For the text-containing cell, return its midpoint in (x, y) coordinate format. 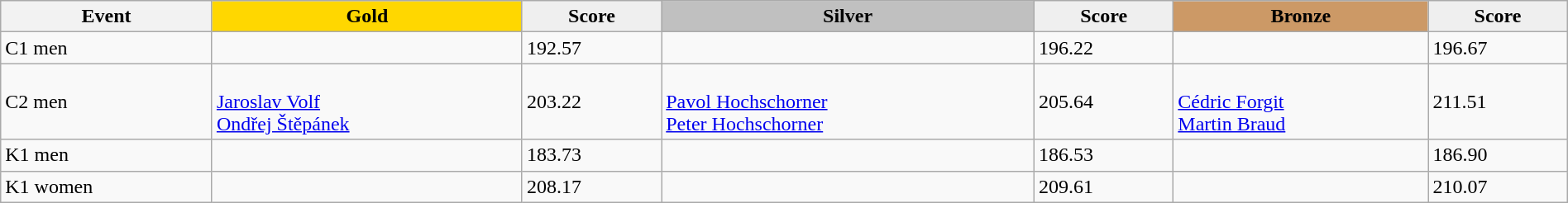
C2 men (107, 101)
Cédric ForgitMartin Braud (1301, 101)
Gold (367, 17)
Bronze (1301, 17)
K1 women (107, 186)
211.51 (1498, 101)
Pavol HochschornerPeter Hochschorner (849, 101)
208.17 (591, 186)
205.64 (1103, 101)
196.22 (1103, 48)
192.57 (591, 48)
186.90 (1498, 155)
Silver (849, 17)
203.22 (591, 101)
Jaroslav VolfOndřej Štěpánek (367, 101)
183.73 (591, 155)
C1 men (107, 48)
196.67 (1498, 48)
K1 men (107, 155)
210.07 (1498, 186)
Event (107, 17)
186.53 (1103, 155)
209.61 (1103, 186)
